Identify which cell holds the provided text, then report its [x, y] central coordinate. 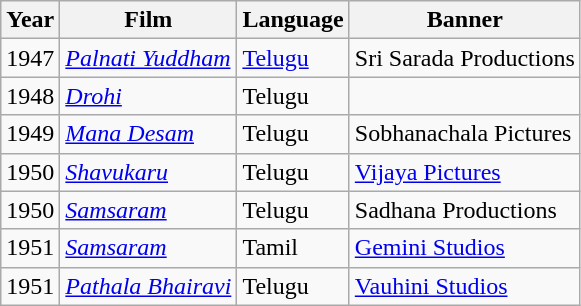
Vauhini Studios [464, 286]
Year [30, 20]
Mana Desam [148, 134]
Banner [464, 20]
Shavukaru [148, 172]
1949 [30, 134]
Vijaya Pictures [464, 172]
Drohi [148, 96]
Sobhanachala Pictures [464, 134]
Sri Sarada Productions [464, 58]
Film [148, 20]
1948 [30, 96]
Sadhana Productions [464, 210]
1947 [30, 58]
Gemini Studios [464, 248]
Tamil [293, 248]
Pathala Bhairavi [148, 286]
Palnati Yuddham [148, 58]
Language [293, 20]
